Extract the [x, y] coordinate from the center of the cell holding the provided text.  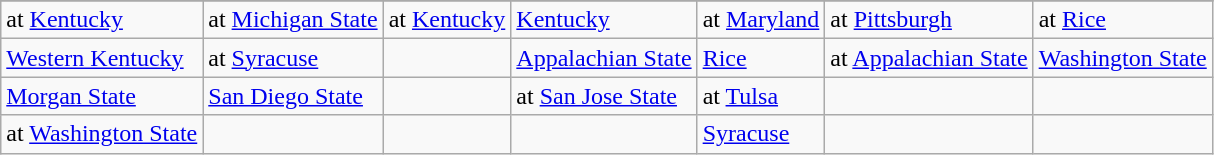
at Tulsa [761, 96]
Kentucky [604, 20]
Washington State [1122, 58]
at Maryland [761, 20]
Syracuse [761, 134]
at Appalachian State [929, 58]
at Washington State [102, 134]
Rice [761, 58]
at Pittsburgh [929, 20]
at Rice [1122, 20]
Morgan State [102, 96]
at San Jose State [604, 96]
Western Kentucky [102, 58]
Appalachian State [604, 58]
San Diego State [293, 96]
at Syracuse [293, 58]
at Michigan State [293, 20]
